Return (X, Y) of the center of cell containing provided text 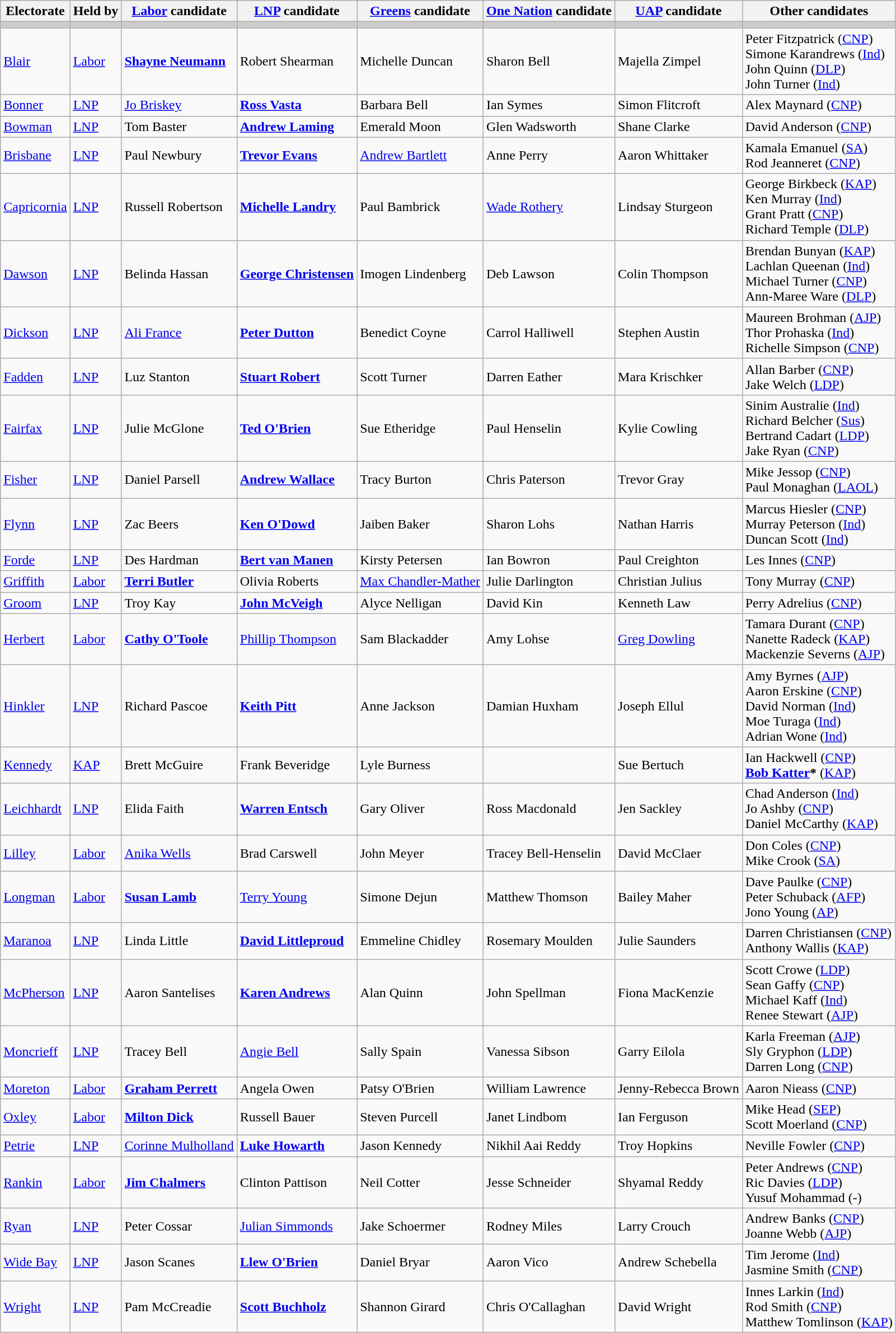
Kennedy (35, 765)
Darren Christiansen (CNP)Anthony Wallis (KAP) (819, 941)
Patsy O'Brien (420, 1088)
Bert van Manen (297, 560)
Ross Vasta (297, 105)
Andrew Schebella (679, 1263)
Paul Creighton (679, 560)
George Birkbeck (KAP)Ken Murray (Ind)Grant Pratt (CNP)Richard Temple (DLP) (819, 207)
Daniel Parsell (179, 479)
Shyamal Reddy (679, 1182)
Rosemary Moulden (548, 941)
Anika Wells (179, 853)
Ian Hackwell (CNP)Bob Katter* (KAP) (819, 765)
Tracey Bell (179, 1051)
Janet Lindbom (548, 1116)
Trevor Evans (297, 156)
Colin Thompson (679, 273)
Joseph Ellul (679, 706)
LNP candidate (297, 11)
Peter Fitzpatrick (CNP)Simone Karandrews (Ind)John Quinn (DLP)John Turner (Ind) (819, 62)
Tracy Burton (420, 479)
Tom Baster (179, 127)
One Nation candidate (548, 11)
Ryan (35, 1226)
Dave Paulke (CNP)Peter Schuback (AFP)Jono Young (AP) (819, 897)
Flynn (35, 524)
Sue Etheridge (420, 428)
David Anderson (CNP) (819, 127)
Wright (35, 1307)
Elida Faith (179, 809)
Amy Lohse (548, 639)
Peter Andrews (CNP)Ric Davies (LDP)Yusuf Mohammad (-) (819, 1182)
Dawson (35, 273)
Lyle Burness (420, 765)
Aaron Vico (548, 1263)
Cathy O'Toole (179, 639)
Nathan Harris (679, 524)
Andrew Banks (CNP)Joanne Webb (AJP) (819, 1226)
Forde (35, 560)
Sue Bertuch (679, 765)
Peter Dutton (297, 333)
Groom (35, 603)
Wade Rothery (548, 207)
Greens candidate (420, 11)
Alyce Nelligan (420, 603)
Bonner (35, 105)
Moncrieff (35, 1051)
Chris Paterson (548, 479)
Anne Jackson (420, 706)
Jenny-Rebecca Brown (679, 1088)
David Littleproud (297, 941)
Held by (96, 11)
Brett McGuire (179, 765)
Greg Dowling (679, 639)
David McClaer (679, 853)
Glen Wadsworth (548, 127)
Petrie (35, 1145)
Emmeline Chidley (420, 941)
Damian Huxham (548, 706)
John Spellman (548, 992)
Kamala Emanuel (SA)Rod Jeanneret (CNP) (819, 156)
Jen Sackley (679, 809)
Shayne Neumann (179, 62)
Ian Bowron (548, 560)
Susan Lamb (179, 897)
Ross Macdonald (548, 809)
Barbara Bell (420, 105)
Electorate (35, 11)
Neville Fowler (CNP) (819, 1145)
Graham Perrett (179, 1088)
Michelle Landry (297, 207)
Corinne Mulholland (179, 1145)
Linda Little (179, 941)
Sally Spain (420, 1051)
Darren Eather (548, 376)
Richard Pascoe (179, 706)
Tony Murray (CNP) (819, 582)
Blair (35, 62)
Warren Entsch (297, 809)
UAP candidate (679, 11)
Jaiben Baker (420, 524)
Ali France (179, 333)
Scott Buchholz (297, 1307)
Daniel Bryar (420, 1263)
McPherson (35, 992)
Ian Symes (548, 105)
Anne Perry (548, 156)
Tracey Bell-Henselin (548, 853)
Fiona MacKenzie (679, 992)
Mike Jessop (CNP)Paul Monaghan (LAOL) (819, 479)
Julie Darlington (548, 582)
Max Chandler-Mather (420, 582)
Larry Crouch (679, 1226)
Pam McCreadie (179, 1307)
Phillip Thompson (297, 639)
Paul Henselin (548, 428)
Paul Bambrick (420, 207)
Trevor Gray (679, 479)
Fisher (35, 479)
Angie Bell (297, 1051)
Alan Quinn (420, 992)
Marcus Hiesler (CNP)Murray Peterson (Ind)Duncan Scott (Ind) (819, 524)
Sam Blackadder (420, 639)
Michelle Duncan (420, 62)
Scott Crowe (LDP)Sean Gaffy (CNP)Michael Kaff (Ind)Renee Stewart (AJP) (819, 992)
Jason Kennedy (420, 1145)
Russell Robertson (179, 207)
Fadden (35, 376)
Garry Eilola (679, 1051)
Mara Krischker (679, 376)
Capricornia (35, 207)
Julie Saunders (679, 941)
Les Innes (CNP) (819, 560)
Sharon Lohs (548, 524)
Julie McGlone (179, 428)
Amy Byrnes (AJP)Aaron Erskine (CNP)David Norman (Ind)Moe Turaga (Ind)Adrian Wone (Ind) (819, 706)
Russell Bauer (297, 1116)
Mike Head (SEP)Scott Moerland (CNP) (819, 1116)
Kenneth Law (679, 603)
Simon Flitcroft (679, 105)
Don Coles (CNP)Mike Crook (SA) (819, 853)
Sinim Australie (Ind)Richard Belcher (Sus)Bertrand Cadart (LDP)Jake Ryan (CNP) (819, 428)
Dickson (35, 333)
Kylie Cowling (679, 428)
KAP (96, 765)
Tim Jerome (Ind)Jasmine Smith (CNP) (819, 1263)
Benedict Coyne (420, 333)
Perry Adrelius (CNP) (819, 603)
Wide Bay (35, 1263)
Aaron Santelises (179, 992)
Carrol Halliwell (548, 333)
Deb Lawson (548, 273)
Other candidates (819, 11)
Gary Oliver (420, 809)
Andrew Bartlett (420, 156)
David Wright (679, 1307)
Luke Howarth (297, 1145)
Leichhardt (35, 809)
Bowman (35, 127)
John McVeigh (297, 603)
Zac Beers (179, 524)
Jim Chalmers (179, 1182)
Peter Cossar (179, 1226)
Jake Schoermer (420, 1226)
Stuart Robert (297, 376)
Keith Pitt (297, 706)
Stephen Austin (679, 333)
Clinton Pattison (297, 1182)
Maranoa (35, 941)
Brendan Bunyan (KAP)Lachlan Queenan (Ind)Michael Turner (CNP)Ann-Maree Ware (DLP) (819, 273)
Bailey Maher (679, 897)
Olivia Roberts (297, 582)
Terry Young (297, 897)
Imogen Lindenberg (420, 273)
John Meyer (420, 853)
Aaron Whittaker (679, 156)
Rankin (35, 1182)
Andrew Laming (297, 127)
Frank Beveridge (297, 765)
Christian Julius (679, 582)
Ken O'Dowd (297, 524)
Lilley (35, 853)
Longman (35, 897)
Neil Cotter (420, 1182)
Luz Stanton (179, 376)
Rodney Miles (548, 1226)
Jason Scanes (179, 1263)
Alex Maynard (CNP) (819, 105)
Moreton (35, 1088)
Scott Turner (420, 376)
Shane Clarke (679, 127)
Brad Carswell (297, 853)
Maureen Brohman (AJP)Thor Prohaska (Ind)Richelle Simpson (CNP) (819, 333)
Jesse Schneider (548, 1182)
Herbert (35, 639)
Milton Dick (179, 1116)
Nikhil Aai Reddy (548, 1145)
Hinkler (35, 706)
Troy Hopkins (679, 1145)
Tamara Durant (CNP)Nanette Radeck (KAP)Mackenzie Severns (AJP) (819, 639)
Fairfax (35, 428)
Innes Larkin (Ind)Rod Smith (CNP)Matthew Tomlinson (KAP) (819, 1307)
Lindsay Sturgeon (679, 207)
Steven Purcell (420, 1116)
Belinda Hassan (179, 273)
Llew O'Brien (297, 1263)
Brisbane (35, 156)
Ted O'Brien (297, 428)
Oxley (35, 1116)
George Christensen (297, 273)
Shannon Girard (420, 1307)
Allan Barber (CNP)Jake Welch (LDP) (819, 376)
Andrew Wallace (297, 479)
Emerald Moon (420, 127)
Sharon Bell (548, 62)
Griffith (35, 582)
Troy Kay (179, 603)
David Kin (548, 603)
Angela Owen (297, 1088)
Karla Freeman (AJP)Sly Gryphon (LDP)Darren Long (CNP) (819, 1051)
William Lawrence (548, 1088)
Chad Anderson (Ind)Jo Ashby (CNP)Daniel McCarthy (KAP) (819, 809)
Matthew Thomson (548, 897)
Chris O'Callaghan (548, 1307)
Vanessa Sibson (548, 1051)
Labor candidate (179, 11)
Karen Andrews (297, 992)
Julian Simmonds (297, 1226)
Majella Zimpel (679, 62)
Robert Shearman (297, 62)
Kirsty Petersen (420, 560)
Ian Ferguson (679, 1116)
Jo Briskey (179, 105)
Terri Butler (179, 582)
Simone Dejun (420, 897)
Aaron Nieass (CNP) (819, 1088)
Paul Newbury (179, 156)
Des Hardman (179, 560)
